Scan for the cell matching the given text and deliver its [x, y] coordinate at center. 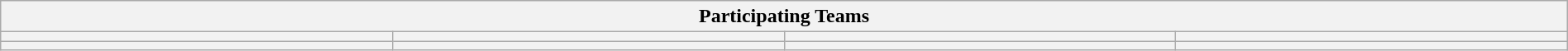
Participating Teams [784, 16]
